Pinpoint the cell where the given text exists, returning its (x, y) midpoint coordinate. 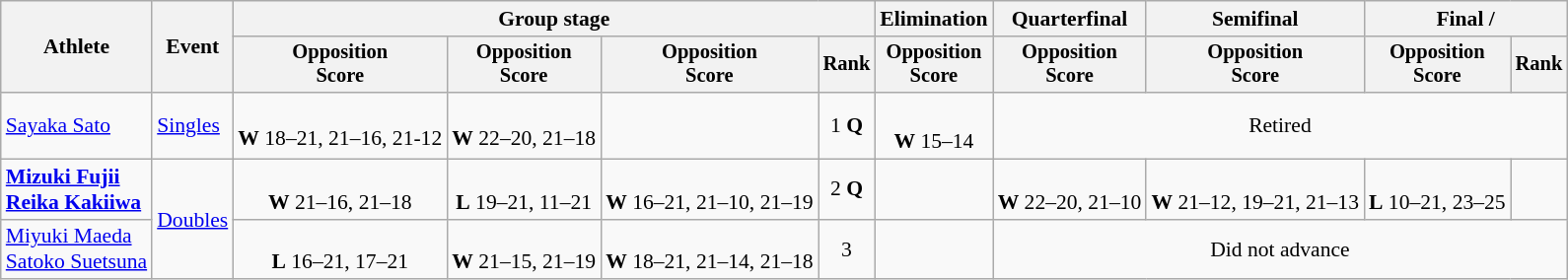
W 22–20, 21–18 (524, 126)
Event (192, 47)
Retired (1280, 126)
W 21–12, 19–21, 21–13 (1254, 189)
L 16–21, 17–21 (339, 248)
Doubles (192, 219)
Quarterfinal (1070, 19)
Group stage (554, 19)
Miyuki MaedaSatoko Suetsuna (77, 248)
Sayaka Sato (77, 126)
3 (847, 248)
W 15–14 (933, 126)
Semifinal (1254, 19)
Singles (192, 126)
Mizuki FujiiReika Kakiiwa (77, 189)
2 Q (847, 189)
W 18–21, 21–16, 21-12 (339, 126)
W 21–16, 21–18 (339, 189)
W 21–15, 21–19 (524, 248)
L 10–21, 23–25 (1438, 189)
1 Q (847, 126)
L 19–21, 11–21 (524, 189)
W 22–20, 21–10 (1070, 189)
Did not advance (1280, 248)
Athlete (77, 47)
W 18–21, 21–14, 21–18 (710, 248)
Elimination (933, 19)
Final / (1465, 19)
W 16–21, 21–10, 21–19 (710, 189)
